For the text-containing cell, return its midpoint in (X, Y) coordinate format. 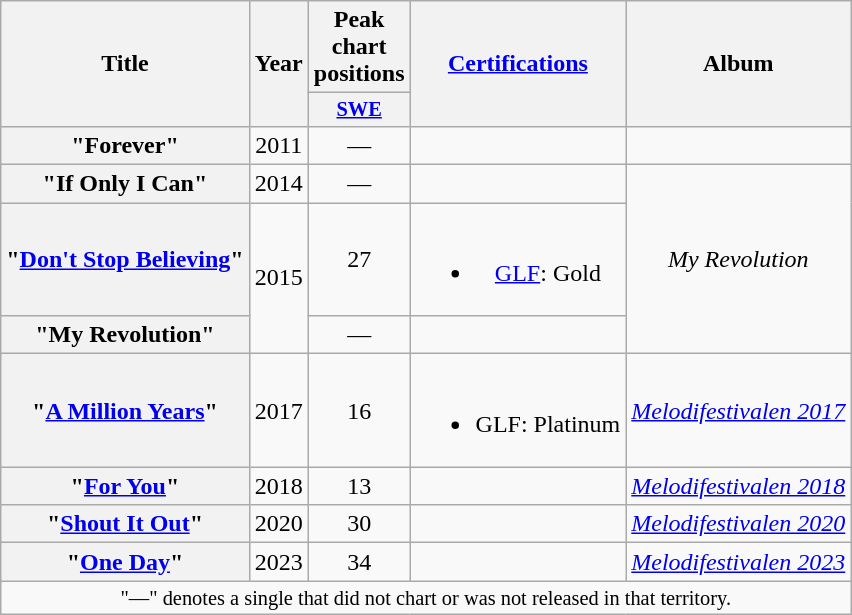
2018 (278, 486)
30 (359, 524)
Melodifestivalen 2018 (738, 486)
2020 (278, 524)
GLF: Platinum (518, 410)
Year (278, 64)
"Shout It Out" (125, 524)
2014 (278, 184)
Peak chart positions (359, 47)
27 (359, 260)
"If Only I Can" (125, 184)
"—" denotes a single that did not chart or was not released in that territory. (426, 598)
Title (125, 64)
"A Million Years" (125, 410)
"For You" (125, 486)
"One Day" (125, 562)
SWE (359, 110)
2015 (278, 278)
Melodifestivalen 2017 (738, 410)
34 (359, 562)
"My Revolution" (125, 335)
Album (738, 64)
2011 (278, 145)
2023 (278, 562)
13 (359, 486)
Melodifestivalen 2020 (738, 524)
16 (359, 410)
My Revolution (738, 260)
"Forever" (125, 145)
Melodifestivalen 2023 (738, 562)
Certifications (518, 64)
2017 (278, 410)
GLF: Gold (518, 260)
"Don't Stop Believing" (125, 260)
